Find where the given text appears and provide that cell's center as [X, Y] coordinate. 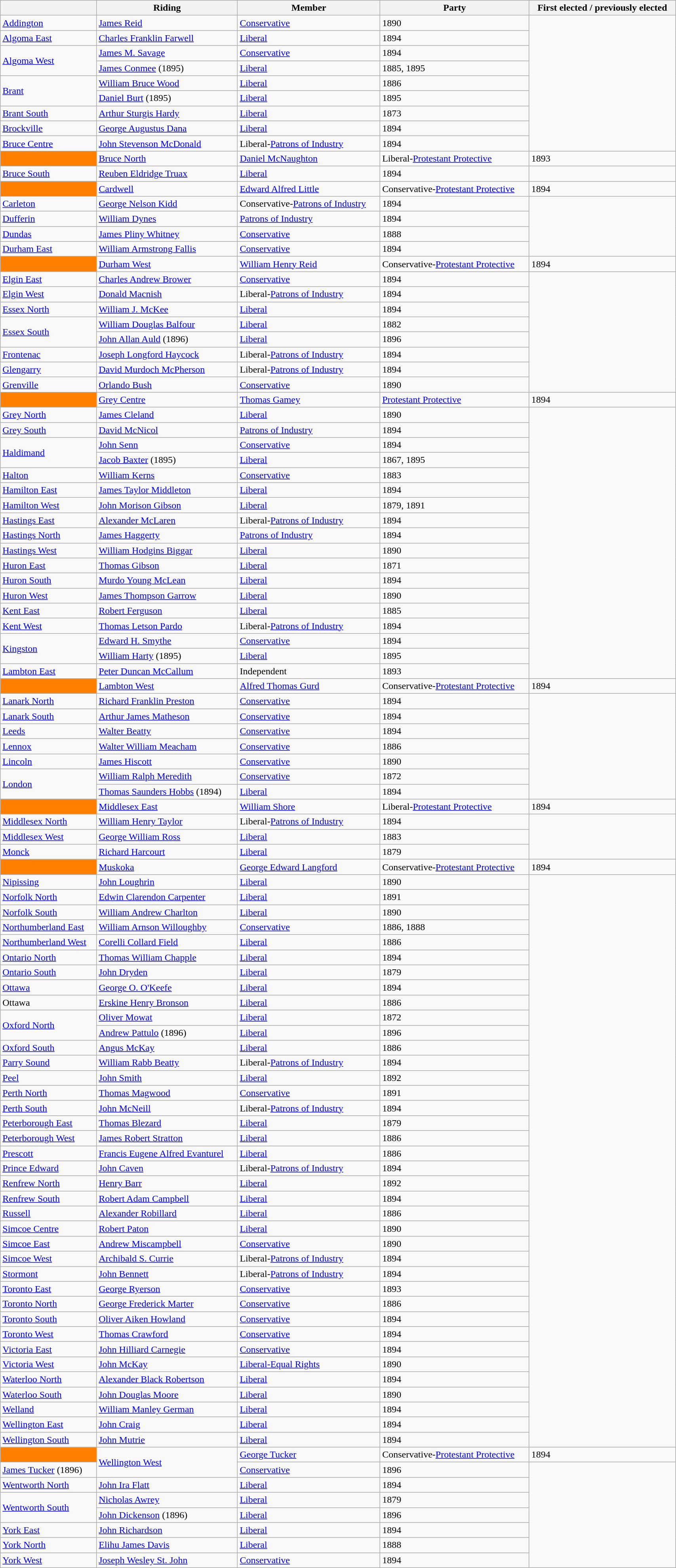
David McNicol [167, 430]
Middlesex West [48, 837]
Richard Franklin Preston [167, 701]
Toronto West [48, 1334]
George Tucker [309, 1455]
Andrew Miscampbell [167, 1244]
1867, 1895 [455, 460]
Robert Adam Campbell [167, 1199]
Elgin West [48, 294]
Walter Beatty [167, 731]
Edward Alfred Little [309, 189]
William Bruce Wood [167, 83]
Dufferin [48, 219]
London [48, 784]
York West [48, 1560]
Peterborough East [48, 1123]
George William Ross [167, 837]
Thomas Gamey [309, 400]
Party [455, 8]
Walter William Meacham [167, 746]
Robert Paton [167, 1229]
Riding [167, 8]
Carleton [48, 204]
Joseph Longford Haycock [167, 354]
Peel [48, 1078]
John McKay [167, 1364]
Member [309, 8]
Thomas Saunders Hobbs (1894) [167, 792]
Welland [48, 1410]
Middlesex East [167, 807]
John Allan Auld (1896) [167, 339]
James Reid [167, 23]
James Conmee (1895) [167, 68]
Norfolk South [48, 912]
Angus McKay [167, 1048]
George Nelson Kidd [167, 204]
Donald Macnish [167, 294]
Durham East [48, 249]
William Arnson Willoughby [167, 927]
Alfred Thomas Gurd [309, 686]
Grey Centre [167, 400]
James Taylor Middleton [167, 490]
Jacob Baxter (1895) [167, 460]
Nicholas Awrey [167, 1500]
James Cleland [167, 415]
Huron South [48, 580]
Wellington East [48, 1425]
William Hodgins Biggar [167, 550]
Lincoln [48, 761]
Thomas Magwood [167, 1093]
John McNeill [167, 1108]
William Dynes [167, 219]
Hastings East [48, 520]
Reuben Eldridge Truax [167, 173]
Kingston [48, 648]
Russell [48, 1214]
Perth North [48, 1093]
Hamilton East [48, 490]
Thomas Blezard [167, 1123]
George Ryerson [167, 1289]
Wentworth South [48, 1507]
Lanark South [48, 716]
James Pliny Whitney [167, 234]
Peterborough West [48, 1138]
George Edward Langford [309, 867]
John Stevenson McDonald [167, 143]
Halton [48, 475]
Simcoe Centre [48, 1229]
John Smith [167, 1078]
Robert Ferguson [167, 611]
Simcoe East [48, 1244]
Parry Sound [48, 1063]
Lambton East [48, 671]
Lambton West [167, 686]
1873 [455, 113]
Hastings North [48, 535]
Daniel McNaughton [309, 158]
Toronto North [48, 1304]
John Loughrin [167, 882]
Algoma West [48, 61]
Leeds [48, 731]
William Shore [309, 807]
Muskoka [167, 867]
John Richardson [167, 1530]
1886, 1888 [455, 927]
Oliver Aiken Howland [167, 1319]
William Rabb Beatty [167, 1063]
Grenville [48, 384]
John Dickenson (1896) [167, 1515]
Thomas William Chapple [167, 957]
Ontario North [48, 957]
Prince Edward [48, 1168]
Alexander Black Robertson [167, 1379]
John Ira Flatt [167, 1485]
William Henry Taylor [167, 822]
Cardwell [167, 189]
York East [48, 1530]
Andrew Pattulo (1896) [167, 1033]
Perth South [48, 1108]
Brant [48, 91]
John Morison Gibson [167, 505]
James Tucker (1896) [48, 1470]
John Bennett [167, 1274]
Murdo Young McLean [167, 580]
Victoria West [48, 1364]
John Craig [167, 1425]
James M. Savage [167, 53]
Orlando Bush [167, 384]
Kent West [48, 626]
Norfolk North [48, 897]
Lanark North [48, 701]
William Armstrong Fallis [167, 249]
Essex North [48, 309]
Grey South [48, 430]
1885 [455, 611]
Wellington South [48, 1440]
Renfrew North [48, 1184]
Francis Eugene Alfred Evanturel [167, 1153]
Bruce South [48, 173]
Frontenac [48, 354]
William Douglas Balfour [167, 324]
John Hilliard Carnegie [167, 1349]
Kent East [48, 611]
Independent [309, 671]
William Manley German [167, 1410]
First elected / previously elected [602, 8]
Prescott [48, 1153]
Edwin Clarendon Carpenter [167, 897]
Brockville [48, 128]
Glengarry [48, 369]
Algoma East [48, 38]
George O. O'Keefe [167, 988]
Brant South [48, 113]
Richard Harcourt [167, 852]
Oxford South [48, 1048]
1882 [455, 324]
Northumberland West [48, 942]
James Robert Stratton [167, 1138]
Hamilton West [48, 505]
Wentworth North [48, 1485]
Oliver Mowat [167, 1018]
William Andrew Charlton [167, 912]
Huron East [48, 565]
William Kerns [167, 475]
Wellington West [167, 1462]
John Mutrie [167, 1440]
Bruce Centre [48, 143]
John Senn [167, 445]
Arthur Sturgis Hardy [167, 113]
David Murdoch McPherson [167, 369]
1871 [455, 565]
Liberal-Equal Rights [309, 1364]
Victoria East [48, 1349]
Henry Barr [167, 1184]
Simcoe West [48, 1259]
1879, 1891 [455, 505]
Hastings West [48, 550]
Essex South [48, 332]
Corelli Collard Field [167, 942]
Arthur James Matheson [167, 716]
Erskine Henry Bronson [167, 1003]
Grey North [48, 415]
Middlesex North [48, 822]
Alexander McLaren [167, 520]
James Haggerty [167, 535]
York North [48, 1545]
Joseph Wesley St. John [167, 1560]
1885, 1895 [455, 68]
William J. McKee [167, 309]
Daniel Burt (1895) [167, 98]
James Thompson Garrow [167, 596]
John Dryden [167, 972]
Huron West [48, 596]
Waterloo South [48, 1394]
Elihu James Davis [167, 1545]
Lennox [48, 746]
Ontario South [48, 972]
Durham West [167, 264]
Northumberland East [48, 927]
George Augustus Dana [167, 128]
Toronto East [48, 1289]
Dundas [48, 234]
William Harty (1895) [167, 656]
William Henry Reid [309, 264]
Haldimand [48, 453]
Charles Andrew Brower [167, 279]
Protestant Protective [455, 400]
Charles Franklin Farwell [167, 38]
Archibald S. Currie [167, 1259]
Peter Duncan McCallum [167, 671]
Bruce North [167, 158]
Oxford North [48, 1025]
Monck [48, 852]
John Caven [167, 1168]
James Hiscott [167, 761]
Edward H. Smythe [167, 641]
Elgin East [48, 279]
John Douglas Moore [167, 1394]
Toronto South [48, 1319]
Renfrew South [48, 1199]
Nipissing [48, 882]
Alexander Robillard [167, 1214]
Stormont [48, 1274]
Addington [48, 23]
George Frederick Marter [167, 1304]
Waterloo North [48, 1379]
Conservative-Patrons of Industry [309, 204]
Thomas Letson Pardo [167, 626]
Thomas Gibson [167, 565]
Thomas Crawford [167, 1334]
William Ralph Meredith [167, 776]
